Output the [x, y] coordinate of the center of the cell containing the given text.  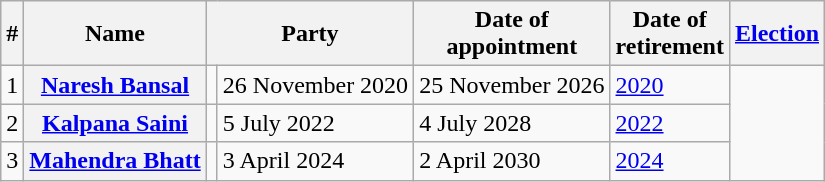
2022 [670, 123]
2 April 2030 [512, 161]
Name [115, 34]
5 July 2022 [315, 123]
4 July 2028 [512, 123]
2020 [670, 85]
26 November 2020 [315, 85]
Mahendra Bhatt [115, 161]
2024 [670, 161]
Election [776, 34]
Date ofappointment [512, 34]
Kalpana Saini [115, 123]
Party [310, 34]
# [12, 34]
3 [12, 161]
1 [12, 85]
Naresh Bansal [115, 85]
3 April 2024 [315, 161]
Date ofretirement [670, 34]
25 November 2026 [512, 85]
2 [12, 123]
